Extract the (x, y) coordinate from the center of the cell holding the provided text.  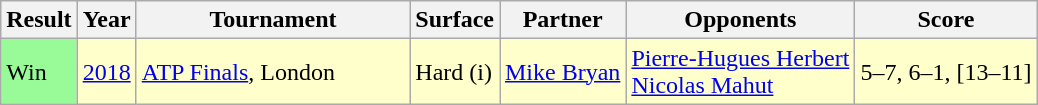
Hard (i) (455, 72)
Score (946, 20)
Opponents (740, 20)
ATP Finals, London (273, 72)
Mike Bryan (563, 72)
Pierre-Hugues Herbert Nicolas Mahut (740, 72)
Partner (563, 20)
Tournament (273, 20)
Win (39, 72)
5–7, 6–1, [13–11] (946, 72)
Surface (455, 20)
Year (106, 20)
Result (39, 20)
2018 (106, 72)
